Determine the [X, Y] coordinate at the center of the cell enclosing the given text.  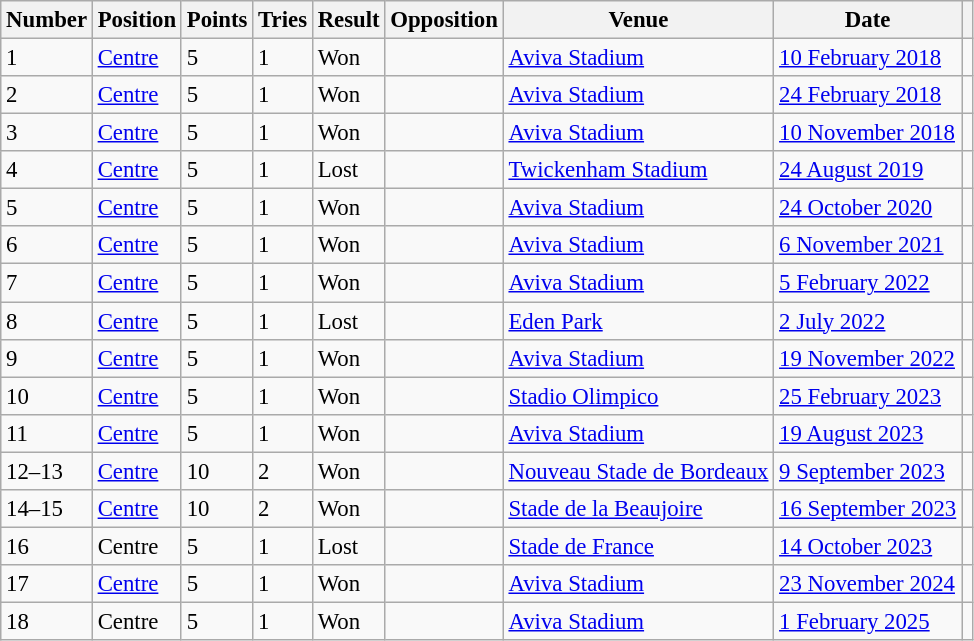
11 [47, 433]
Nouveau Stade de Bordeaux [638, 471]
Stade de France [638, 546]
14 October 2023 [868, 546]
6 [47, 245]
Stade de la Beaujoire [638, 509]
6 November 2021 [868, 245]
Venue [638, 20]
24 August 2019 [868, 170]
1 February 2025 [868, 621]
Twickenham Stadium [638, 170]
18 [47, 621]
Opposition [444, 20]
17 [47, 584]
24 February 2018 [868, 95]
14–15 [47, 509]
23 November 2024 [868, 584]
24 October 2020 [868, 208]
19 November 2022 [868, 358]
10 November 2018 [868, 133]
5 February 2022 [868, 283]
2 July 2022 [868, 321]
4 [47, 170]
Tries [283, 20]
12–13 [47, 471]
7 [47, 283]
10 February 2018 [868, 58]
3 [47, 133]
9 [47, 358]
Position [136, 20]
Date [868, 20]
8 [47, 321]
Eden Park [638, 321]
Result [348, 20]
19 August 2023 [868, 433]
Stadio Olimpico [638, 396]
Number [47, 20]
16 September 2023 [868, 509]
25 February 2023 [868, 396]
9 September 2023 [868, 471]
16 [47, 546]
Points [216, 20]
